Return the (X, Y) coordinate for the center point of the cell that contains the specified text.  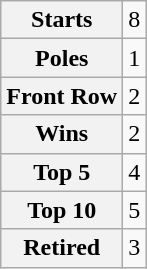
Retired (62, 248)
Wins (62, 134)
Front Row (62, 96)
Top 10 (62, 210)
4 (134, 172)
Starts (62, 20)
1 (134, 58)
5 (134, 210)
3 (134, 248)
Top 5 (62, 172)
8 (134, 20)
Poles (62, 58)
